Return (x, y) of the center of cell containing provided text 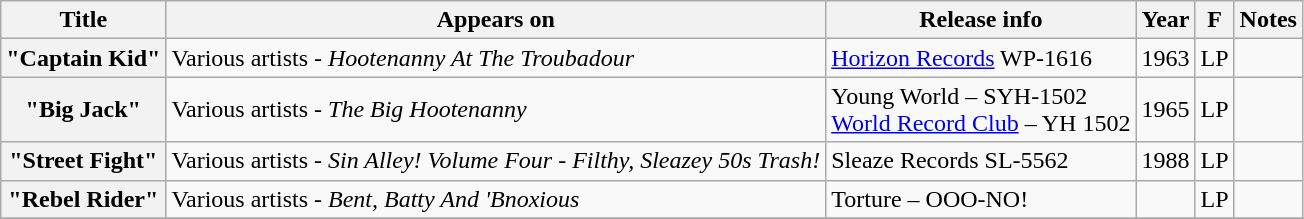
Various artists - Hootenanny At The Troubadour (496, 58)
1965 (1166, 110)
1963 (1166, 58)
Various artists - Sin Alley! Volume Four - Filthy, Sleazey 50s Trash! (496, 161)
"Big Jack" (84, 110)
Title (84, 20)
Sleaze Records SL-5562 (981, 161)
Year (1166, 20)
"Captain Kid" (84, 58)
Release info (981, 20)
Appears on (496, 20)
F (1214, 20)
Young World – SYH-1502World Record Club – YH 1502 (981, 110)
Notes (1268, 20)
Various artists - Bent, Batty And 'Bnoxious (496, 199)
Horizon Records WP-1616 (981, 58)
1988 (1166, 161)
"Street Fight" (84, 161)
"Rebel Rider" (84, 199)
Various artists - The Big Hootenanny (496, 110)
Torture – OOO-NO! (981, 199)
